Find where the given text appears and provide that cell's center as (x, y) coordinate. 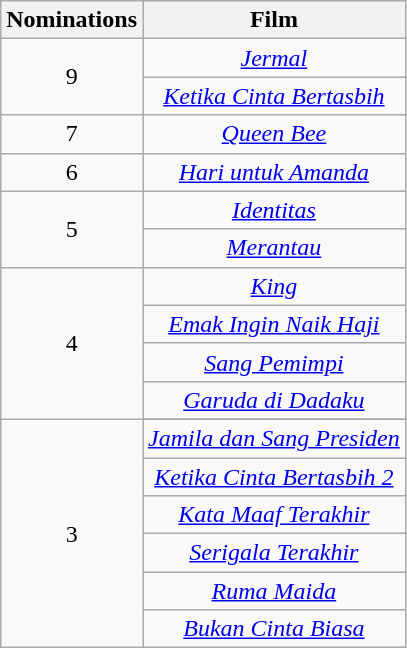
3 (72, 533)
Jamila dan Sang Presiden (274, 438)
Ketika Cinta Bertasbih 2 (274, 477)
Kata Maaf Terakhir (274, 515)
Ruma Maida (274, 591)
Jermal (274, 58)
5 (72, 229)
Sang Pemimpi (274, 362)
6 (72, 172)
Nominations (72, 20)
4 (72, 343)
Ketika Cinta Bertasbih (274, 96)
Garuda di Dadaku (274, 400)
Merantau (274, 248)
King (274, 286)
Serigala Terakhir (274, 553)
Queen Bee (274, 134)
Emak Ingin Naik Haji (274, 324)
7 (72, 134)
9 (72, 77)
Film (274, 20)
Identitas (274, 210)
Hari untuk Amanda (274, 172)
Bukan Cinta Biasa (274, 629)
